For the text-containing cell, return its midpoint in (x, y) coordinate format. 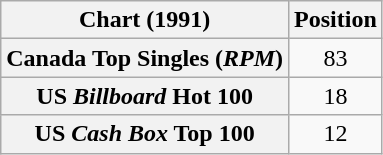
Canada Top Singles (RPM) (145, 58)
US Billboard Hot 100 (145, 96)
18 (336, 96)
Position (336, 20)
US Cash Box Top 100 (145, 134)
83 (336, 58)
Chart (1991) (145, 20)
12 (336, 134)
